Return the [x, y] coordinate for the center point of the cell that contains the specified text.  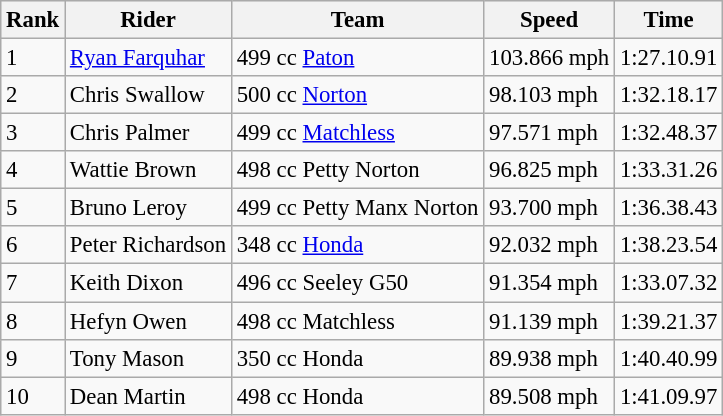
3 [33, 133]
1:39.21.37 [669, 321]
Bruno Leroy [148, 208]
1:32.48.37 [669, 133]
91.354 mph [550, 283]
Peter Richardson [148, 245]
93.700 mph [550, 208]
5 [33, 208]
Rider [148, 20]
348 cc Honda [357, 245]
Tony Mason [148, 358]
8 [33, 321]
Chris Palmer [148, 133]
1:41.09.97 [669, 396]
6 [33, 245]
1:36.38.43 [669, 208]
89.938 mph [550, 358]
350 cc Honda [357, 358]
496 cc Seeley G50 [357, 283]
500 cc Norton [357, 95]
1 [33, 58]
Wattie Brown [148, 170]
498 cc Matchless [357, 321]
498 cc Honda [357, 396]
1:40.40.99 [669, 358]
499 cc Matchless [357, 133]
7 [33, 283]
92.032 mph [550, 245]
Keith Dixon [148, 283]
1:38.23.54 [669, 245]
499 cc Petty Manx Norton [357, 208]
97.571 mph [550, 133]
499 cc Paton [357, 58]
103.866 mph [550, 58]
98.103 mph [550, 95]
1:27.10.91 [669, 58]
498 cc Petty Norton [357, 170]
96.825 mph [550, 170]
Time [669, 20]
Rank [33, 20]
1:33.07.32 [669, 283]
Ryan Farquhar [148, 58]
Dean Martin [148, 396]
Chris Swallow [148, 95]
9 [33, 358]
1:33.31.26 [669, 170]
Speed [550, 20]
89.508 mph [550, 396]
10 [33, 396]
Team [357, 20]
2 [33, 95]
4 [33, 170]
1:32.18.17 [669, 95]
91.139 mph [550, 321]
Hefyn Owen [148, 321]
